From the cell containing the given text, extract its center point as [x, y] coordinate. 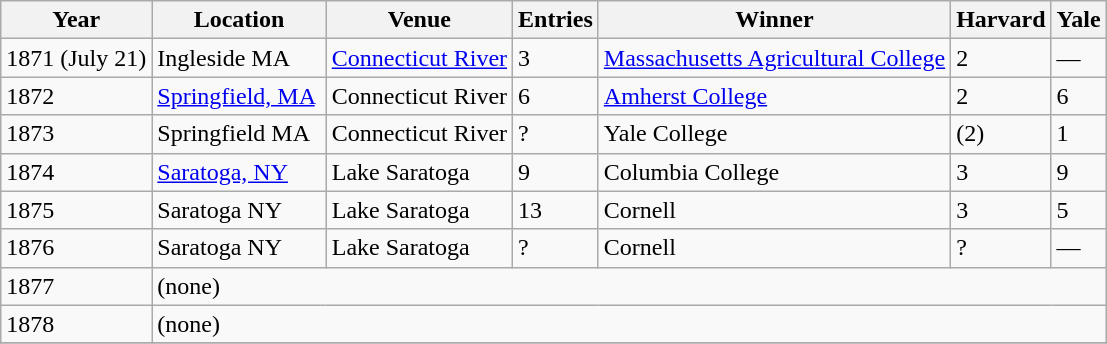
1871 (July 21) [76, 58]
1877 [76, 286]
Saratoga, NY [239, 172]
Yale [1078, 20]
Location [239, 20]
Year [76, 20]
Ingleside MA [239, 58]
Massachusetts Agricultural College [774, 58]
Yale College [774, 134]
1873 [76, 134]
13 [556, 210]
(2) [1001, 134]
Springfield MA [239, 134]
Harvard [1001, 20]
1 [1078, 134]
Entries [556, 20]
1872 [76, 96]
Springfield, MA [239, 96]
Winner [774, 20]
Amherst College [774, 96]
5 [1078, 210]
1878 [76, 324]
1876 [76, 248]
1875 [76, 210]
Venue [419, 20]
Columbia College [774, 172]
1874 [76, 172]
